Identify which cell holds the provided text, then report its [x, y] central coordinate. 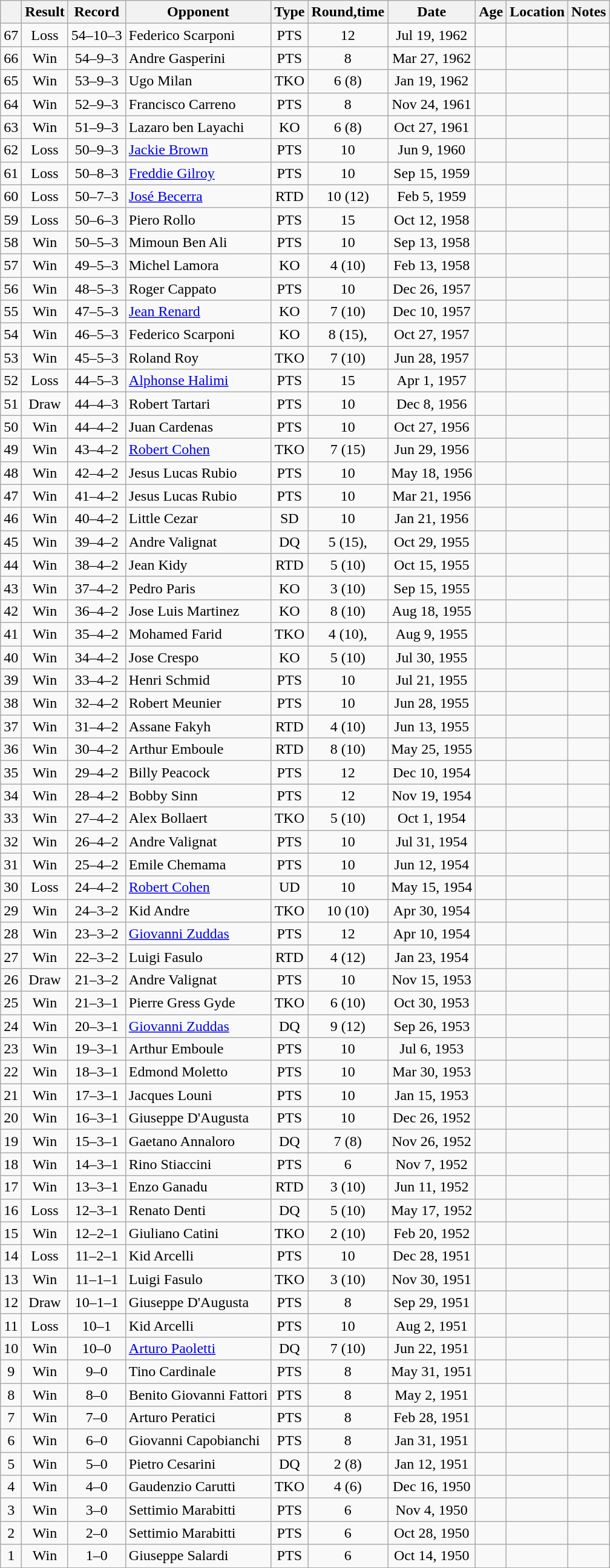
14 [11, 1256]
Jun 29, 1956 [432, 450]
49–5–3 [97, 265]
Jean Renard [198, 312]
Assane Fakyh [198, 726]
Oct 27, 1956 [432, 427]
28 [11, 934]
26–4–2 [97, 842]
39–4–2 [97, 542]
Giuliano Catini [198, 1233]
33 [11, 819]
Mar 30, 1953 [432, 1072]
29 [11, 911]
Juan Cardenas [198, 427]
23 [11, 1049]
Sep 29, 1951 [432, 1302]
Jun 28, 1955 [432, 703]
Jun 28, 1957 [432, 358]
Record [97, 12]
50–6–3 [97, 219]
Round,time [348, 12]
Piero Rollo [198, 219]
20 [11, 1118]
15–3–1 [97, 1141]
Jan 23, 1954 [432, 957]
Alex Bollaert [198, 819]
6 (10) [348, 1003]
41–4–2 [97, 496]
20–3–1 [97, 1026]
Sep 26, 1953 [432, 1026]
Feb 28, 1951 [432, 1418]
17–3–1 [97, 1095]
May 31, 1951 [432, 1371]
Gaetano Annaloro [198, 1141]
40–4–2 [97, 519]
4–0 [97, 1487]
Roland Roy [198, 358]
53–9–3 [97, 81]
Opponent [198, 12]
Enzo Ganadu [198, 1187]
Dec 26, 1957 [432, 289]
UD [289, 888]
Date [432, 12]
18 [11, 1164]
11 [11, 1325]
58 [11, 242]
4 [11, 1487]
66 [11, 58]
5 [11, 1464]
6–0 [97, 1441]
24–4–2 [97, 888]
50 [11, 427]
Oct 27, 1957 [432, 335]
44 [11, 565]
32 [11, 842]
Francisco Carreno [198, 104]
Dec 10, 1957 [432, 312]
Nov 7, 1952 [432, 1164]
40 [11, 657]
Nov 24, 1961 [432, 104]
Edmond Moletto [198, 1072]
57 [11, 265]
7 [11, 1418]
Jan 19, 1962 [432, 81]
Benito Giovanni Fattori [198, 1394]
52–9–3 [97, 104]
Aug 18, 1955 [432, 611]
May 2, 1951 [432, 1394]
Nov 19, 1954 [432, 796]
19 [11, 1141]
59 [11, 219]
May 15, 1954 [432, 888]
Dec 26, 1952 [432, 1118]
Feb 20, 1952 [432, 1233]
Nov 4, 1950 [432, 1510]
65 [11, 81]
37–4–2 [97, 588]
51 [11, 404]
10–1–1 [97, 1302]
35 [11, 772]
Age [491, 12]
63 [11, 127]
Oct 15, 1955 [432, 565]
8 (15), [348, 335]
Oct 27, 1961 [432, 127]
José Becerra [198, 196]
Oct 14, 1950 [432, 1556]
Oct 30, 1953 [432, 1003]
10 (12) [348, 196]
12–2–1 [97, 1233]
Bobby Sinn [198, 796]
Michel Lamora [198, 265]
38–4–2 [97, 565]
21 [11, 1095]
7 (15) [348, 450]
Sep 15, 1959 [432, 173]
38 [11, 703]
7–0 [97, 1418]
Notes [589, 12]
17 [11, 1187]
Jul 30, 1955 [432, 657]
12–3–1 [97, 1210]
Jun 13, 1955 [432, 726]
22–3–2 [97, 957]
54–9–3 [97, 58]
18–3–1 [97, 1072]
9–0 [97, 1371]
2 (8) [348, 1464]
Emile Chemama [198, 865]
50–8–3 [97, 173]
Jan 15, 1953 [432, 1095]
Ugo Milan [198, 81]
Robert Meunier [198, 703]
Alphonse Halimi [198, 381]
61 [11, 173]
7 (8) [348, 1141]
30–4–2 [97, 749]
Nov 30, 1951 [432, 1279]
48–5–3 [97, 289]
Billy Peacock [198, 772]
19–3–1 [97, 1049]
Apr 1, 1957 [432, 381]
67 [11, 35]
45 [11, 542]
44–5–3 [97, 381]
Sep 15, 1955 [432, 588]
3–0 [97, 1510]
Mohamed Farid [198, 634]
Renato Denti [198, 1210]
Feb 5, 1959 [432, 196]
45–5–3 [97, 358]
50–7–3 [97, 196]
Nov 26, 1952 [432, 1141]
25–4–2 [97, 865]
16–3–1 [97, 1118]
Jackie Brown [198, 150]
Giovanni Capobianchi [198, 1441]
31 [11, 865]
56 [11, 289]
Feb 13, 1958 [432, 265]
29–4–2 [97, 772]
Jun 9, 1960 [432, 150]
1 [11, 1556]
Jul 19, 1962 [432, 35]
Little Cezar [198, 519]
4 (12) [348, 957]
31–4–2 [97, 726]
Henri Schmid [198, 680]
Oct 28, 1950 [432, 1533]
Pietro Cesarini [198, 1464]
35–4–2 [97, 634]
Jean Kidy [198, 565]
Jul 21, 1955 [432, 680]
32–4–2 [97, 703]
Apr 10, 1954 [432, 934]
50–5–3 [97, 242]
13–3–1 [97, 1187]
54–10–3 [97, 35]
Kid Andre [198, 911]
33–4–2 [97, 680]
Result [45, 12]
Robert Tartari [198, 404]
3 [11, 1510]
8–0 [97, 1394]
39 [11, 680]
Jun 22, 1951 [432, 1348]
27–4–2 [97, 819]
Mar 21, 1956 [432, 496]
2–0 [97, 1533]
44–4–3 [97, 404]
10–1 [97, 1325]
42 [11, 611]
Arturo Peratici [198, 1418]
50–9–3 [97, 150]
Giuseppe Salardi [198, 1556]
Aug 2, 1951 [432, 1325]
Jun 11, 1952 [432, 1187]
21–3–1 [97, 1003]
4 (6) [348, 1487]
62 [11, 150]
64 [11, 104]
10–0 [97, 1348]
Gaudenzio Carutti [198, 1487]
30 [11, 888]
Lazaro ben Layachi [198, 127]
1–0 [97, 1556]
4 (10), [348, 634]
27 [11, 957]
25 [11, 1003]
23–3–2 [97, 934]
Pierre Gress Gyde [198, 1003]
14–3–1 [97, 1164]
Mimoun Ben Ali [198, 242]
16 [11, 1210]
Jacques Louni [198, 1095]
Jul 6, 1953 [432, 1049]
28–4–2 [97, 796]
60 [11, 196]
24 [11, 1026]
26 [11, 980]
2 [11, 1533]
Apr 30, 1954 [432, 911]
Sep 13, 1958 [432, 242]
36–4–2 [97, 611]
51–9–3 [97, 127]
Oct 29, 1955 [432, 542]
9 (12) [348, 1026]
53 [11, 358]
Arturo Paoletti [198, 1348]
Jan 12, 1951 [432, 1464]
21–3–2 [97, 980]
Mar 27, 1962 [432, 58]
SD [289, 519]
Jun 12, 1954 [432, 865]
Dec 28, 1951 [432, 1256]
11–1–1 [97, 1279]
Jose Luis Martinez [198, 611]
48 [11, 473]
55 [11, 312]
2 (10) [348, 1233]
34 [11, 796]
52 [11, 381]
46 [11, 519]
Roger Cappato [198, 289]
Nov 15, 1953 [432, 980]
Dec 10, 1954 [432, 772]
Jul 31, 1954 [432, 842]
34–4–2 [97, 657]
9 [11, 1371]
Oct 1, 1954 [432, 819]
May 17, 1952 [432, 1210]
Aug 9, 1955 [432, 634]
13 [11, 1279]
Tino Cardinale [198, 1371]
42–4–2 [97, 473]
Rino Stiaccini [198, 1164]
47–5–3 [97, 312]
41 [11, 634]
5 (15), [348, 542]
37 [11, 726]
5–0 [97, 1464]
11–2–1 [97, 1256]
Andre Gasperini [198, 58]
22 [11, 1072]
May 18, 1956 [432, 473]
49 [11, 450]
54 [11, 335]
Freddie Gilroy [198, 173]
44–4–2 [97, 427]
Dec 16, 1950 [432, 1487]
Pedro Paris [198, 588]
Jose Crespo [198, 657]
May 25, 1955 [432, 749]
10 (10) [348, 911]
Location [537, 12]
47 [11, 496]
43 [11, 588]
Oct 12, 1958 [432, 219]
Type [289, 12]
24–3–2 [97, 911]
Jan 21, 1956 [432, 519]
43–4–2 [97, 450]
46–5–3 [97, 335]
Jan 31, 1951 [432, 1441]
Dec 8, 1956 [432, 404]
36 [11, 749]
